Capture the cell that displays the provided text and extract its [x, y] central coordinate. 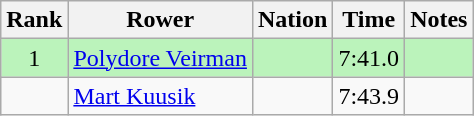
Nation [292, 20]
Polydore Veirman [160, 58]
Rank [34, 20]
7:43.9 [369, 96]
Mart Kuusik [160, 96]
Time [369, 20]
7:41.0 [369, 58]
Rower [160, 20]
1 [34, 58]
Notes [439, 20]
